From the cell containing the given text, extract its center point as (x, y) coordinate. 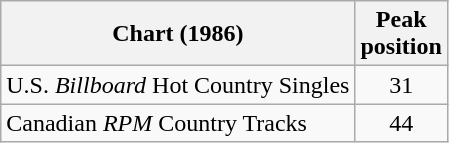
44 (401, 123)
31 (401, 85)
Canadian RPM Country Tracks (178, 123)
U.S. Billboard Hot Country Singles (178, 85)
Peakposition (401, 34)
Chart (1986) (178, 34)
